Capture the cell that displays the provided text and extract its (x, y) central coordinate. 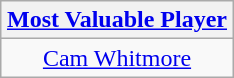
Most Valuable Player (116, 20)
Cam Whitmore (116, 58)
